Search for the cell housing the specified text and yield its (X, Y) center coordinate. 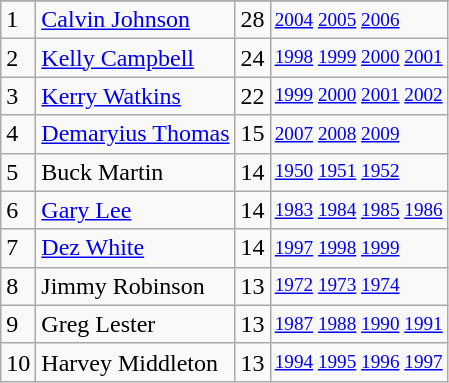
2004 2005 2006 (358, 20)
Jimmy Robinson (136, 286)
Kelly Campbell (136, 58)
22 (252, 96)
1998 1999 2000 2001 (358, 58)
1994 1995 1996 1997 (358, 362)
Calvin Johnson (136, 20)
4 (18, 134)
Gary Lee (136, 210)
1999 2000 2001 2002 (358, 96)
1972 1973 1974 (358, 286)
1 (18, 20)
2 (18, 58)
15 (252, 134)
Buck Martin (136, 172)
1997 1998 1999 (358, 248)
1983 1984 1985 1986 (358, 210)
Greg Lester (136, 324)
9 (18, 324)
24 (252, 58)
28 (252, 20)
8 (18, 286)
5 (18, 172)
Harvey Middleton (136, 362)
Demaryius Thomas (136, 134)
1987 1988 1990 1991 (358, 324)
2007 2008 2009 (358, 134)
3 (18, 96)
7 (18, 248)
6 (18, 210)
10 (18, 362)
Dez White (136, 248)
1950 1951 1952 (358, 172)
Kerry Watkins (136, 96)
